Return [X, Y] of the center of cell containing provided text 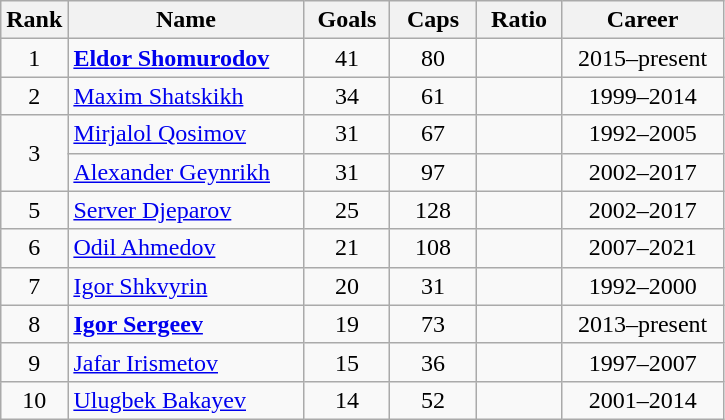
6 [34, 248]
1999–2014 [642, 96]
Alexander Geynrikh [186, 172]
61 [433, 96]
25 [347, 210]
1 [34, 58]
2001–2014 [642, 400]
15 [347, 362]
73 [433, 324]
97 [433, 172]
Ratio [519, 20]
128 [433, 210]
Eldor Shomurodov [186, 58]
8 [34, 324]
7 [34, 286]
21 [347, 248]
Odil Ahmedov [186, 248]
36 [433, 362]
Rank [34, 20]
Caps [433, 20]
108 [433, 248]
67 [433, 134]
34 [347, 96]
Mirjalol Qosimov [186, 134]
3 [34, 153]
Jafar Irismetov [186, 362]
Igor Sergeev [186, 324]
2013–present [642, 324]
Maxim Shatskikh [186, 96]
20 [347, 286]
Igor Shkvyrin [186, 286]
2015–present [642, 58]
Ulugbek Bakayev [186, 400]
5 [34, 210]
1997–2007 [642, 362]
2 [34, 96]
1992–2000 [642, 286]
Server Djeparov [186, 210]
1992–2005 [642, 134]
10 [34, 400]
Career [642, 20]
Goals [347, 20]
19 [347, 324]
9 [34, 362]
14 [347, 400]
52 [433, 400]
80 [433, 58]
2007–2021 [642, 248]
Name [186, 20]
41 [347, 58]
